From the cell containing the given text, extract its center point as (x, y) coordinate. 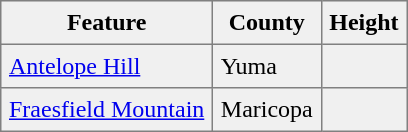
Maricopa (267, 110)
Height (364, 23)
Antelope Hill (107, 66)
Yuma (267, 66)
Feature (107, 23)
Fraesfield Mountain (107, 110)
County (267, 23)
